Locate the cell with the specified text and output its (X, Y) center coordinate. 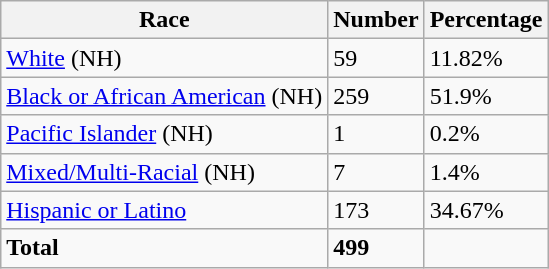
Race (164, 20)
0.2% (486, 134)
Hispanic or Latino (164, 210)
34.67% (486, 210)
51.9% (486, 96)
Number (376, 20)
Percentage (486, 20)
259 (376, 96)
White (NH) (164, 58)
1.4% (486, 172)
Mixed/Multi-Racial (NH) (164, 172)
173 (376, 210)
Total (164, 248)
Black or African American (NH) (164, 96)
59 (376, 58)
1 (376, 134)
7 (376, 172)
499 (376, 248)
11.82% (486, 58)
Pacific Islander (NH) (164, 134)
